Output the [x, y] coordinate of the center of the cell containing the given text.  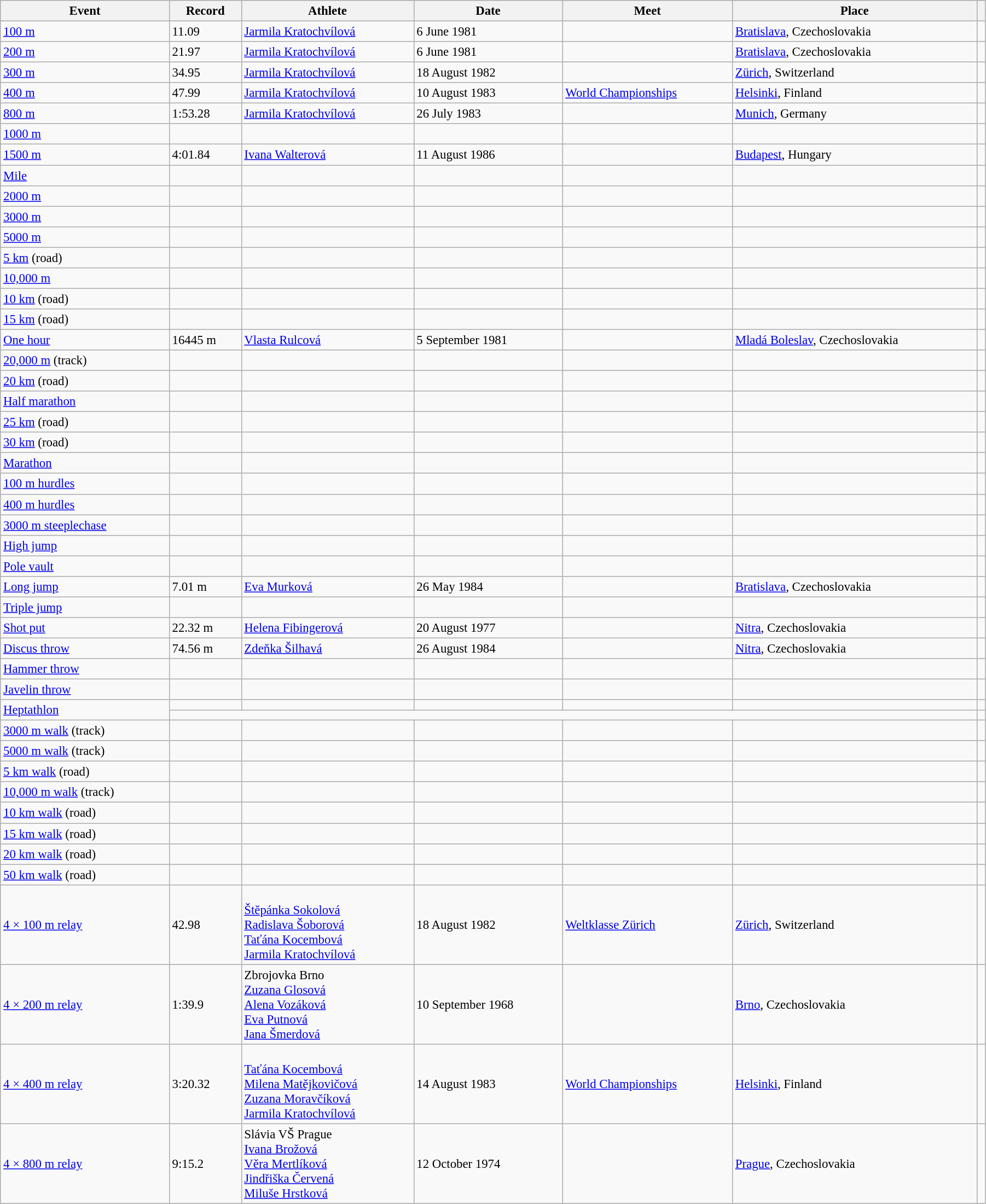
22.32 m [205, 628]
Marathon [85, 463]
Brno, Czechoslovakia [855, 1004]
20,000 m (track) [85, 360]
9:15.2 [205, 1164]
11.09 [205, 32]
1000 m [85, 134]
Zbrojovka BrnoZuzana GlosováAlena VozákováEva PutnováJana Šmerdová [327, 1004]
5000 m [85, 237]
Zdeňka Šilhavá [327, 648]
Javelin throw [85, 690]
Mile [85, 176]
Discus throw [85, 648]
25 km (road) [85, 422]
20 km walk (road) [85, 854]
Athlete [327, 11]
4 × 200 m relay [85, 1004]
20 August 1977 [488, 628]
26 July 1983 [488, 114]
7.01 m [205, 587]
21.97 [205, 52]
Event [85, 11]
26 May 1984 [488, 587]
Record [205, 11]
50 km walk (road) [85, 875]
High jump [85, 545]
One hour [85, 340]
800 m [85, 114]
400 m [85, 93]
3000 m walk (track) [85, 731]
Triple jump [85, 607]
26 August 1984 [488, 648]
Ivana Walterová [327, 155]
5 km walk (road) [85, 772]
3000 m [85, 217]
4 × 400 m relay [85, 1084]
14 August 1983 [488, 1084]
10,000 m walk (track) [85, 793]
400 m hurdles [85, 504]
10,000 m [85, 278]
30 km (road) [85, 443]
Eva Murková [327, 587]
Place [855, 11]
100 m hurdles [85, 484]
Slávia VŠ PragueIvana BrožováVěra MertlíkováJindřiška ČervenáMiluše Hrstková [327, 1164]
1500 m [85, 155]
Shot put [85, 628]
10 September 1968 [488, 1004]
10 km (road) [85, 299]
Meet [648, 11]
3:20.32 [205, 1084]
11 August 1986 [488, 155]
Hammer throw [85, 669]
5 km (road) [85, 258]
Date [488, 11]
Heptathlon [85, 710]
12 October 1974 [488, 1164]
Long jump [85, 587]
300 m [85, 73]
16445 m [205, 340]
Helena Fibingerová [327, 628]
Half marathon [85, 402]
4 × 100 m relay [85, 924]
Vlasta Rulcová [327, 340]
Munich, Germany [855, 114]
Pole vault [85, 566]
20 km (road) [85, 381]
1:39.9 [205, 1004]
100 m [85, 32]
34.95 [205, 73]
Budapest, Hungary [855, 155]
Weltklasse Zürich [648, 924]
Mladá Boleslav, Czechoslovakia [855, 340]
10 August 1983 [488, 93]
5 September 1981 [488, 340]
42.98 [205, 924]
5000 m walk (track) [85, 751]
4:01.84 [205, 155]
Taťána KocembováMilena MatějkovičováZuzana MoravčíkováJarmila Kratochvílová [327, 1084]
1:53.28 [205, 114]
2000 m [85, 196]
15 km walk (road) [85, 834]
200 m [85, 52]
3000 m steeplechase [85, 525]
Prague, Czechoslovakia [855, 1164]
74.56 m [205, 648]
15 km (road) [85, 319]
4 × 800 m relay [85, 1164]
10 km walk (road) [85, 813]
Štěpánka SokolováRadislava ŠoborováTaťána KocembováJarmila Kratochvílová [327, 924]
47.99 [205, 93]
